Determine the (x, y) coordinate at the center of the cell enclosing the given text.  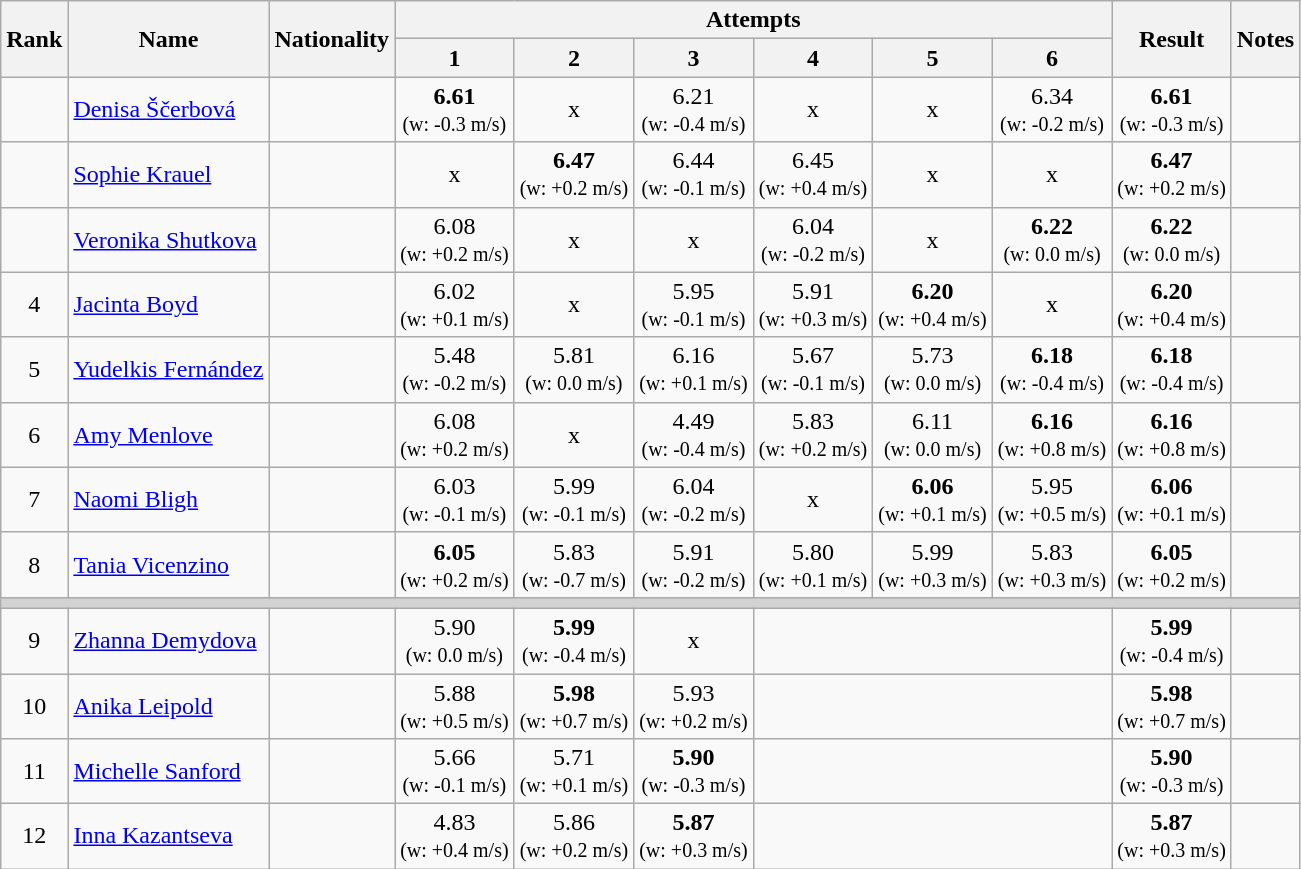
6.20(w: +0.4 m/s) (933, 304)
5.87(w: +0.3 m/s) (694, 836)
6.47 (w: +0.2 m/s) (1172, 174)
8 (34, 564)
Denisa Ščerbová (168, 110)
3 (694, 58)
5.98(w: +0.7 m/s) (574, 706)
7 (34, 500)
6.06(w: +0.1 m/s) (933, 500)
5.83(w: -0.7 m/s) (574, 564)
5.81(w: 0.0 m/s) (574, 370)
5.99(w: +0.3 m/s) (933, 564)
6.44(w: -0.1 m/s) (694, 174)
5.83(w: +0.2 m/s) (813, 434)
Naomi Bligh (168, 500)
6.34(w: -0.2 m/s) (1052, 110)
6.11(w: 0.0 m/s) (933, 434)
Veronika Shutkova (168, 240)
6.45(w: +0.4 m/s) (813, 174)
Zhanna Demydova (168, 640)
6.22 (w: 0.0 m/s) (1172, 240)
Nationality (332, 39)
Attempts (754, 20)
1 (455, 58)
5.95(w: -0.1 m/s) (694, 304)
Result (1172, 39)
11 (34, 772)
5.99(w: -0.4 m/s) (574, 640)
6.02(w: +0.1 m/s) (455, 304)
6.18 (w: -0.4 m/s) (1172, 370)
Michelle Sanford (168, 772)
5.99(w: -0.1 m/s) (574, 500)
4.49(w: -0.4 m/s) (694, 434)
Amy Menlove (168, 434)
5.67(w: -0.1 m/s) (813, 370)
6.21(w: -0.4 m/s) (694, 110)
5.91(w: -0.2 m/s) (694, 564)
6.16(w: +0.1 m/s) (694, 370)
5.90 (w: -0.3 m/s) (1172, 772)
5.73(w: 0.0 m/s) (933, 370)
Tania Vicenzino (168, 564)
Jacinta Boyd (168, 304)
6.05(w: +0.2 m/s) (455, 564)
5.86(w: +0.2 m/s) (574, 836)
Inna Kazantseva (168, 836)
5.95(w: +0.5 m/s) (1052, 500)
6.61(w: -0.3 m/s) (455, 110)
6.16 (w: +0.8 m/s) (1172, 434)
5.71(w: +0.1 m/s) (574, 772)
6.61 (w: -0.3 m/s) (1172, 110)
5.91(w: +0.3 m/s) (813, 304)
5.88(w: +0.5 m/s) (455, 706)
6.22(w: 0.0 m/s) (1052, 240)
Anika Leipold (168, 706)
6.06 (w: +0.1 m/s) (1172, 500)
5.83(w: +0.3 m/s) (1052, 564)
5.98 (w: +0.7 m/s) (1172, 706)
5.90(w: -0.3 m/s) (694, 772)
6.03(w: -0.1 m/s) (455, 500)
12 (34, 836)
Sophie Krauel (168, 174)
5.66(w: -0.1 m/s) (455, 772)
6.20 (w: +0.4 m/s) (1172, 304)
4.83(w: +0.4 m/s) (455, 836)
5.48(w: -0.2 m/s) (455, 370)
6.05 (w: +0.2 m/s) (1172, 564)
10 (34, 706)
5.99 (w: -0.4 m/s) (1172, 640)
5.90(w: 0.0 m/s) (455, 640)
Yudelkis Fernández (168, 370)
Notes (1265, 39)
6.16(w: +0.8 m/s) (1052, 434)
5.93(w: +0.2 m/s) (694, 706)
2 (574, 58)
5.80(w: +0.1 m/s) (813, 564)
Name (168, 39)
5.87 (w: +0.3 m/s) (1172, 836)
Rank (34, 39)
6.47(w: +0.2 m/s) (574, 174)
9 (34, 640)
6.18(w: -0.4 m/s) (1052, 370)
